Extract the (x, y) coordinate from the center of the cell holding the provided text.  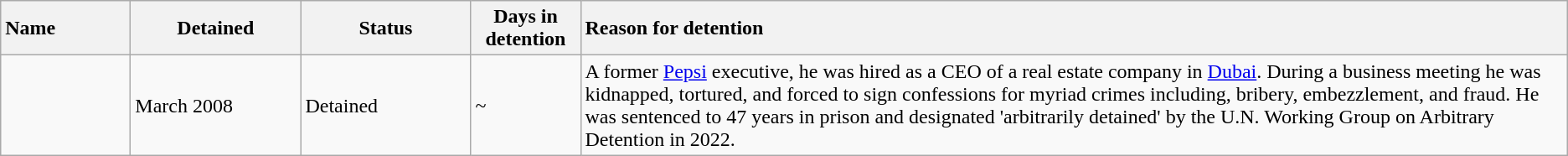
Days in detention (526, 29)
Status (385, 29)
Name (65, 29)
March 2008 (216, 106)
~ (526, 106)
Reason for detention (1074, 29)
